Capture the cell that displays the provided text and extract its (x, y) central coordinate. 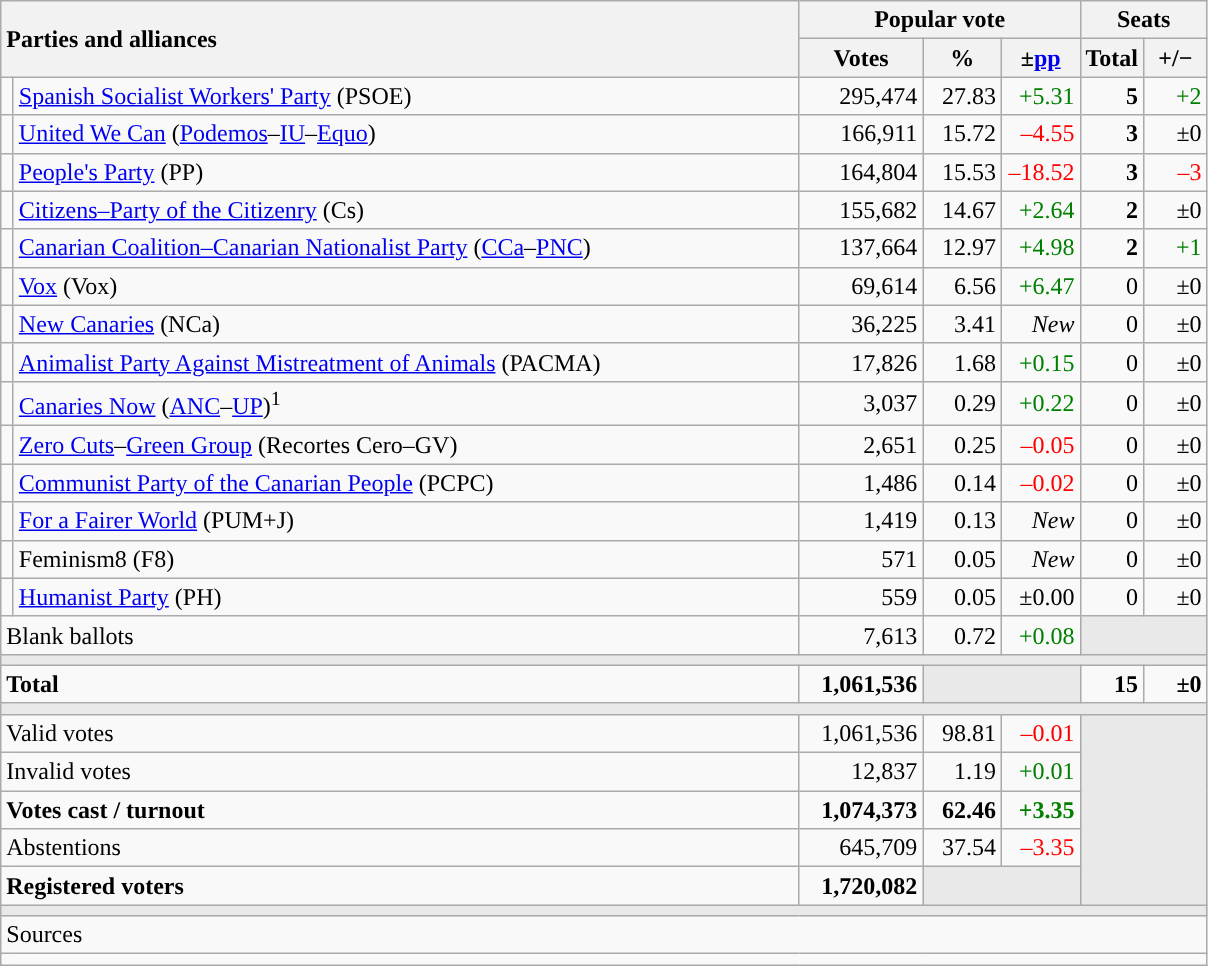
0.25 (962, 445)
Spanish Socialist Workers' Party (PSOE) (406, 96)
3.41 (962, 324)
Canarian Coalition–Canarian Nationalist Party (CCa–PNC) (406, 248)
645,709 (861, 848)
Canaries Now (ANC–UP)1 (406, 404)
164,804 (861, 172)
2,651 (861, 445)
14.67 (962, 210)
+3.35 (1040, 810)
Abstentions (400, 848)
27.83 (962, 96)
+2 (1176, 96)
Invalid votes (400, 772)
Zero Cuts–Green Group (Recortes Cero–GV) (406, 445)
1.68 (962, 362)
Votes cast / turnout (400, 810)
Popular vote (940, 20)
% (962, 58)
Sources (604, 935)
3,037 (861, 404)
Parties and alliances (400, 39)
0.29 (962, 404)
Seats (1144, 20)
+4.98 (1040, 248)
+6.47 (1040, 286)
Feminism8 (F8) (406, 559)
United We Can (Podemos–IU–Equo) (406, 134)
For a Fairer World (PUM+J) (406, 521)
+5.31 (1040, 96)
±pp (1040, 58)
1,074,373 (861, 810)
15.72 (962, 134)
1.19 (962, 772)
–18.52 (1040, 172)
+0.08 (1040, 635)
98.81 (962, 733)
15.53 (962, 172)
+0.22 (1040, 404)
–3.35 (1040, 848)
12.97 (962, 248)
17,826 (861, 362)
Blank ballots (400, 635)
15 (1112, 684)
Votes (861, 58)
Animalist Party Against Mistreatment of Animals (PACMA) (406, 362)
–0.02 (1040, 483)
New Canaries (NCa) (406, 324)
+2.64 (1040, 210)
0.72 (962, 635)
62.46 (962, 810)
±0.00 (1040, 597)
+0.15 (1040, 362)
+1 (1176, 248)
–3 (1176, 172)
6.56 (962, 286)
295,474 (861, 96)
7,613 (861, 635)
0.13 (962, 521)
Humanist Party (PH) (406, 597)
1,486 (861, 483)
5 (1112, 96)
–0.01 (1040, 733)
571 (861, 559)
–0.05 (1040, 445)
1,419 (861, 521)
Communist Party of the Canarian People (PCPC) (406, 483)
155,682 (861, 210)
Citizens–Party of the Citizenry (Cs) (406, 210)
36,225 (861, 324)
Valid votes (400, 733)
166,911 (861, 134)
37.54 (962, 848)
0.14 (962, 483)
137,664 (861, 248)
+0.01 (1040, 772)
1,720,082 (861, 886)
Vox (Vox) (406, 286)
12,837 (861, 772)
–4.55 (1040, 134)
+/− (1176, 58)
69,614 (861, 286)
Registered voters (400, 886)
559 (861, 597)
People's Party (PP) (406, 172)
